Detect which cell encompasses the target text, then output its (x, y) center coordinate. 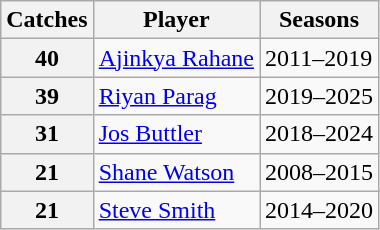
2019–2025 (320, 96)
Ajinkya Rahane (176, 58)
Player (176, 20)
2008–2015 (320, 172)
2014–2020 (320, 210)
Catches (47, 20)
40 (47, 58)
Jos Buttler (176, 134)
Shane Watson (176, 172)
39 (47, 96)
Riyan Parag (176, 96)
31 (47, 134)
2011–2019 (320, 58)
2018–2024 (320, 134)
Steve Smith (176, 210)
Seasons (320, 20)
